Pinpoint the cell where the given text exists, returning its [X, Y] midpoint coordinate. 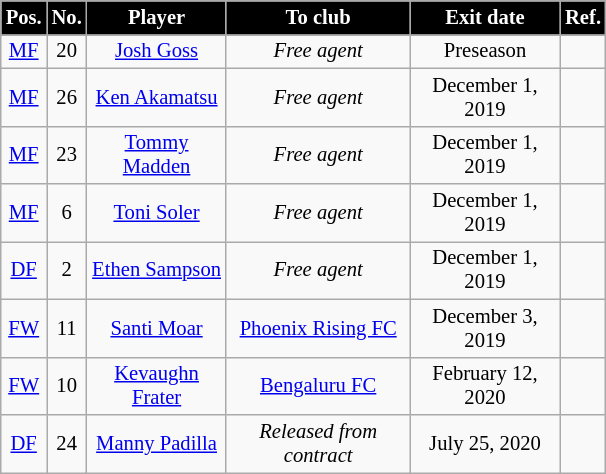
Kevaughn Frater [157, 386]
26 [67, 97]
6 [67, 213]
Toni Soler [157, 213]
No. [67, 17]
Ref. [583, 17]
2 [67, 270]
10 [67, 386]
To club [318, 17]
Player [157, 17]
Ken Akamatsu [157, 97]
Phoenix Rising FC [318, 328]
Josh Goss [157, 51]
February 12, 2020 [485, 386]
Bengaluru FC [318, 386]
20 [67, 51]
December 3, 2019 [485, 328]
23 [67, 155]
24 [67, 443]
Tommy Madden [157, 155]
Ethen Sampson [157, 270]
July 25, 2020 [485, 443]
Preseason [485, 51]
Manny Padilla [157, 443]
Pos. [24, 17]
Released from contract [318, 443]
Santi Moar [157, 328]
Exit date [485, 17]
11 [67, 328]
